Return the (x, y) coordinate for the center point of the cell that contains the specified text.  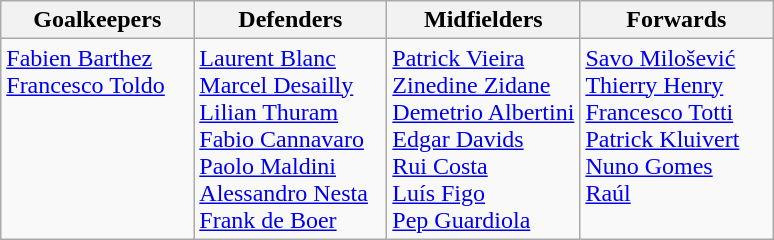
Fabien Barthez Francesco Toldo (98, 139)
Midfielders (484, 20)
Forwards (676, 20)
Laurent Blanc Marcel Desailly Lilian Thuram Fabio Cannavaro Paolo Maldini Alessandro Nesta Frank de Boer (290, 139)
Defenders (290, 20)
Savo Milošević Thierry Henry Francesco Totti Patrick Kluivert Nuno Gomes Raúl (676, 139)
Goalkeepers (98, 20)
Patrick Vieira Zinedine Zidane Demetrio Albertini Edgar Davids Rui Costa Luís Figo Pep Guardiola (484, 139)
